Return the (X, Y) coordinate for the center point of the cell that contains the specified text.  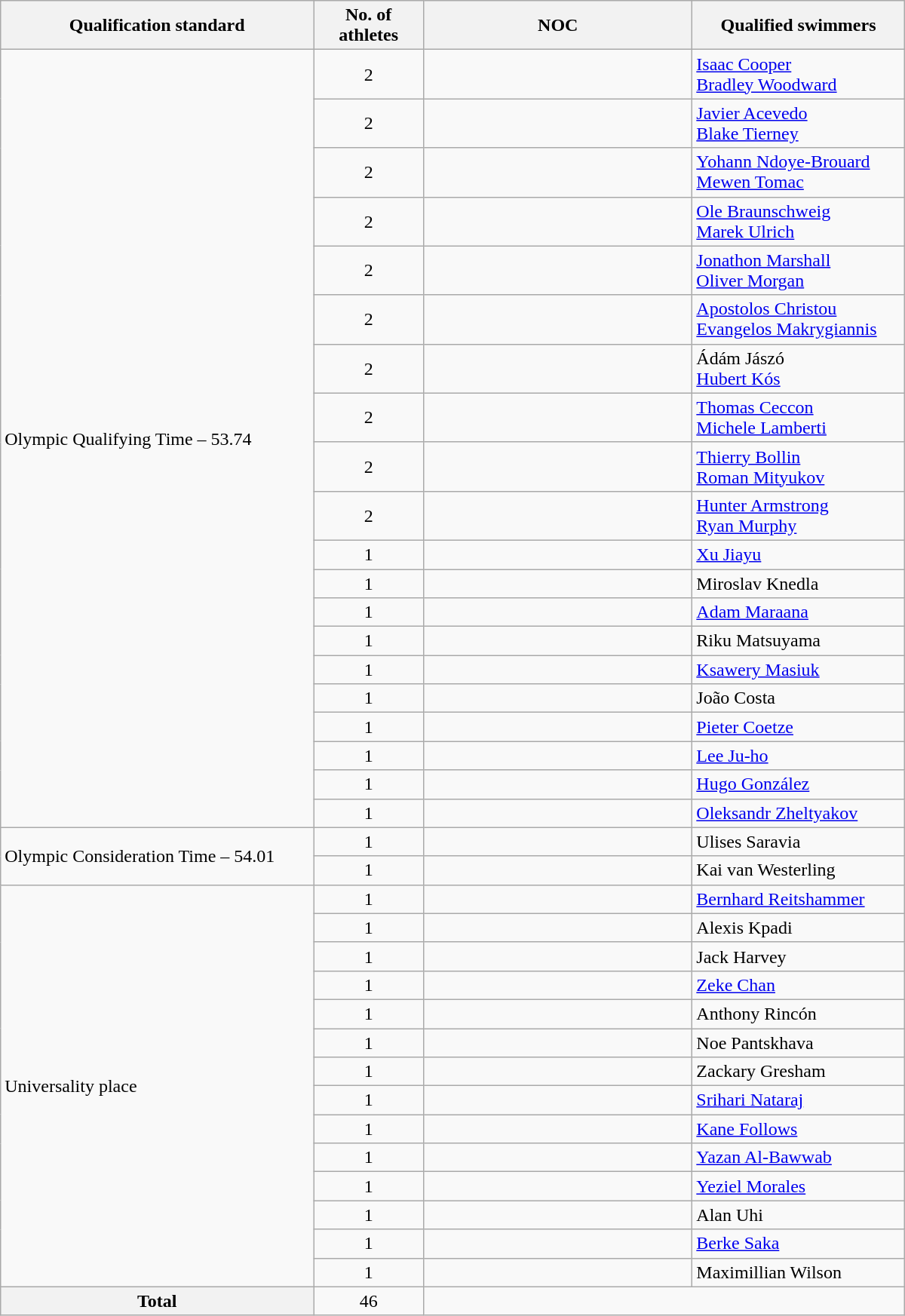
Thomas CecconMichele Lamberti (798, 418)
Zeke Chan (798, 985)
46 (369, 1301)
Isaac CooperBradley Woodward (798, 74)
Xu Jiayu (798, 554)
Berke Saka (798, 1244)
No. of athletes (369, 26)
Hunter ArmstrongRyan Murphy (798, 516)
Kane Follows (798, 1129)
Adam Maraana (798, 612)
Apostolos ChristouEvangelos Makrygiannis (798, 320)
Alexis Kpadi (798, 928)
Jack Harvey (798, 956)
Qualification standard (157, 26)
Kai van Westerling (798, 870)
Noe Pantskhava (798, 1043)
Javier AcevedoBlake Tierney (798, 124)
Ksawery Masiuk (798, 670)
Zackary Gresham (798, 1072)
Anthony Rincón (798, 1014)
Pieter Coetze (798, 727)
Miroslav Knedla (798, 583)
Hugo González (798, 784)
Riku Matsuyama (798, 641)
Total (157, 1301)
Jonathon MarshallOliver Morgan (798, 270)
Yeziel Morales (798, 1186)
Olympic Qualifying Time – 53.74 (157, 439)
Olympic Consideration Time – 54.01 (157, 856)
Thierry BollinRoman Mityukov (798, 466)
Yazan Al-Bawwab (798, 1158)
NOC (558, 26)
Bernhard Reitshammer (798, 899)
Ole BraunschweigMarek Ulrich (798, 222)
Srihari Nataraj (798, 1100)
Ulises Saravia (798, 842)
Qualified swimmers (798, 26)
Alan Uhi (798, 1215)
Maximillian Wilson (798, 1272)
Oleksandr Zheltyakov (798, 813)
Universality place (157, 1086)
Ádám JászóHubert Kós (798, 368)
Yohann Ndoye-BrouardMewen Tomac (798, 172)
João Costa (798, 698)
Lee Ju-ho (798, 756)
